Provide the (x, y) coordinate of the cell's center where the given text is located.  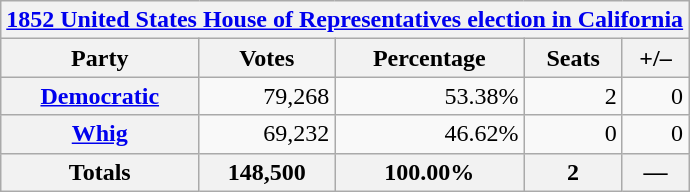
Seats (573, 58)
Percentage (430, 58)
69,232 (267, 134)
Whig (100, 134)
46.62% (430, 134)
100.00% (430, 172)
— (655, 172)
79,268 (267, 96)
Totals (100, 172)
53.38% (430, 96)
Democratic (100, 96)
148,500 (267, 172)
1852 United States House of Representatives election in California (345, 20)
Party (100, 58)
+/– (655, 58)
Votes (267, 58)
